Return (X, Y) of the center of cell containing provided text 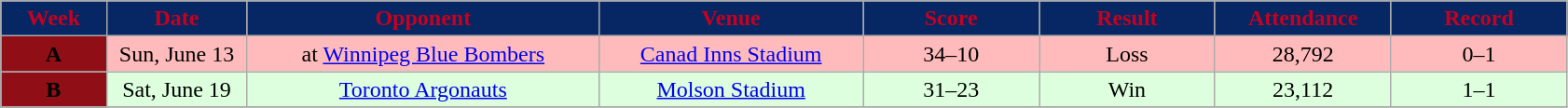
Venue (731, 19)
0–1 (1479, 54)
B (54, 89)
A (54, 54)
Record (1479, 19)
Molson Stadium (731, 89)
Date (177, 19)
Score (951, 19)
1–1 (1479, 89)
34–10 (951, 54)
Sat, June 19 (177, 89)
Toronto Argonauts (423, 89)
28,792 (1303, 54)
Canad Inns Stadium (731, 54)
Week (54, 19)
at Winnipeg Blue Bombers (423, 54)
Result (1128, 19)
Opponent (423, 19)
Attendance (1303, 19)
31–23 (951, 89)
Win (1128, 89)
Sun, June 13 (177, 54)
23,112 (1303, 89)
Loss (1128, 54)
